Detect which cell encompasses the target text, then output its [x, y] center coordinate. 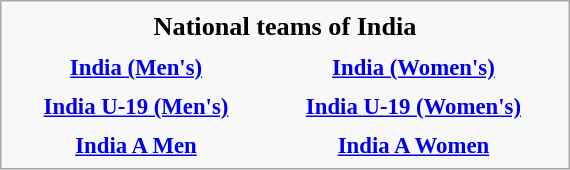
India U-19 (Men's) [136, 107]
National teams of India [285, 26]
India (Women's) [414, 68]
India A Men [136, 146]
India A Women [414, 146]
India U-19 (Women's) [414, 107]
India (Men's) [136, 68]
